Output the [x, y] coordinate of the center of the cell containing the given text.  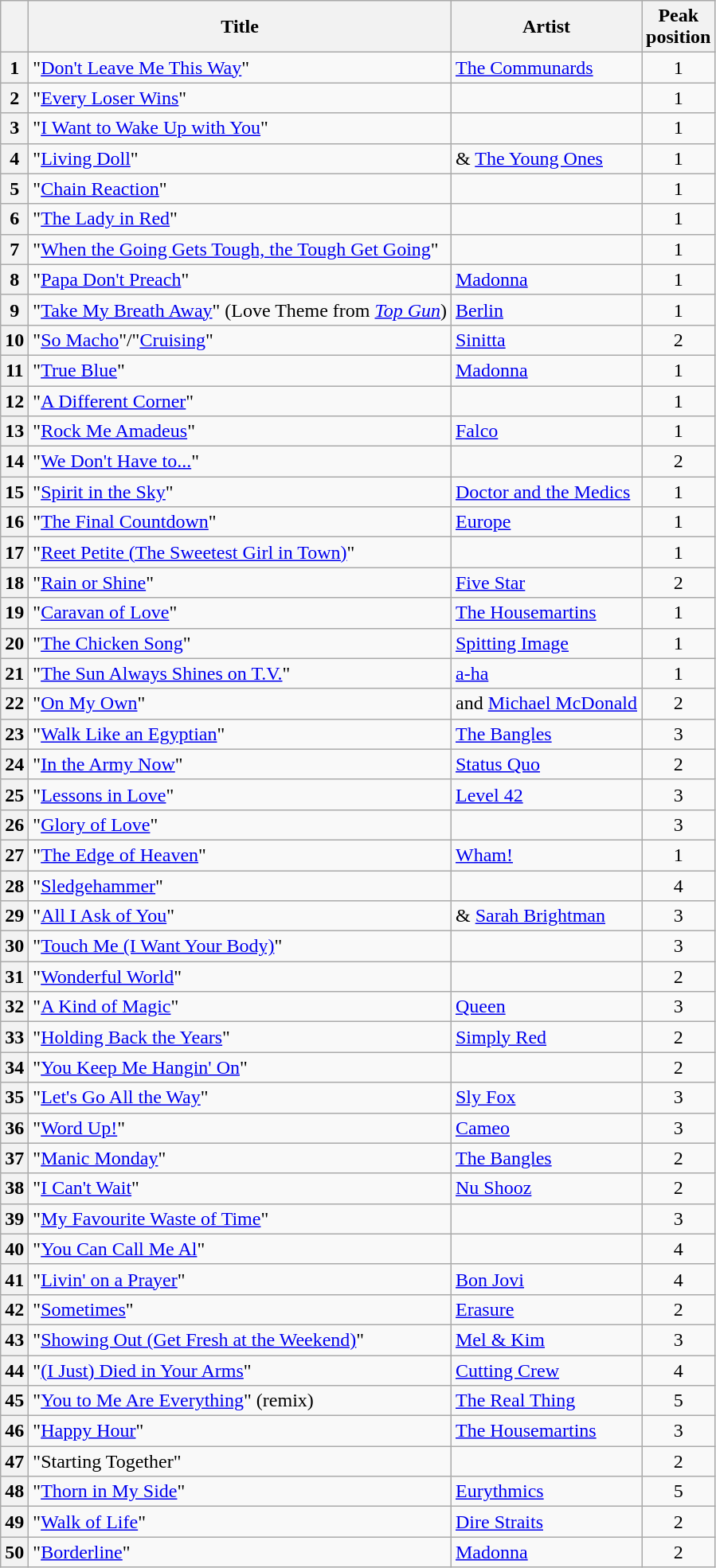
"My Favourite Waste of Time" [241, 1219]
& Sarah Brightman [546, 916]
9 [14, 310]
"You to Me Are Everything" (remix) [241, 1401]
"Lessons in Love" [241, 794]
Falco [546, 431]
"Caravan of Love" [241, 613]
"All I Ask of You" [241, 916]
11 [14, 370]
"Living Doll" [241, 158]
30 [14, 946]
"When the Going Gets Tough, the Tough Get Going" [241, 249]
20 [14, 643]
13 [14, 431]
Title [241, 27]
25 [14, 794]
42 [14, 1309]
"Spirit in the Sky" [241, 492]
Berlin [546, 310]
"On My Own" [241, 704]
Sinitta [546, 340]
34 [14, 1067]
18 [14, 583]
17 [14, 552]
"Walk Like an Egyptian" [241, 734]
35 [14, 1098]
"Let's Go All the Way" [241, 1098]
Spitting Image [546, 643]
"You Keep Me Hangin' On" [241, 1067]
"Manic Monday" [241, 1158]
29 [14, 916]
"Every Loser Wins" [241, 98]
"Take My Breath Away" (Love Theme from Top Gun) [241, 310]
12 [14, 400]
22 [14, 704]
50 [14, 1552]
"Livin' on a Prayer" [241, 1279]
"Wonderful World" [241, 977]
28 [14, 886]
41 [14, 1279]
"You Can Call Me Al" [241, 1249]
The Real Thing [546, 1401]
"I Want to Wake Up with You" [241, 128]
"The Lady in Red" [241, 219]
16 [14, 522]
"We Don't Have to..." [241, 462]
49 [14, 1522]
21 [14, 673]
"Don't Leave Me This Way" [241, 68]
39 [14, 1219]
"True Blue" [241, 370]
6 [14, 219]
and Michael McDonald [546, 704]
27 [14, 855]
Bon Jovi [546, 1279]
Eurythmics [546, 1492]
Sly Fox [546, 1098]
"(I Just) Died in Your Arms" [241, 1370]
"Sometimes" [241, 1309]
"Reet Petite (The Sweetest Girl in Town)" [241, 552]
The Communards [546, 68]
Wham! [546, 855]
26 [14, 825]
"Borderline" [241, 1552]
"Chain Reaction" [241, 189]
47 [14, 1461]
"The Final Countdown" [241, 522]
46 [14, 1431]
"The Edge of Heaven" [241, 855]
Nu Shooz [546, 1188]
"Glory of Love" [241, 825]
14 [14, 462]
& The Young Ones [546, 158]
Dire Straits [546, 1522]
Doctor and the Medics [546, 492]
43 [14, 1340]
31 [14, 977]
7 [14, 249]
Peakposition [679, 27]
"A Different Corner" [241, 400]
"In the Army Now" [241, 764]
"Walk of Life" [241, 1522]
"I Can't Wait" [241, 1188]
10 [14, 340]
15 [14, 492]
a-ha [546, 673]
Mel & Kim [546, 1340]
40 [14, 1249]
"Happy Hour" [241, 1431]
"Papa Don't Preach" [241, 279]
"Word Up!" [241, 1128]
Cutting Crew [546, 1370]
"Thorn in My Side" [241, 1492]
36 [14, 1128]
"Touch Me (I Want Your Body)" [241, 946]
"Showing Out (Get Fresh at the Weekend)" [241, 1340]
19 [14, 613]
"Sledgehammer" [241, 886]
38 [14, 1188]
24 [14, 764]
Simply Red [546, 1037]
"So Macho"/"Cruising" [241, 340]
23 [14, 734]
"Rain or Shine" [241, 583]
Europe [546, 522]
Five Star [546, 583]
"The Chicken Song" [241, 643]
37 [14, 1158]
"A Kind of Magic" [241, 1007]
44 [14, 1370]
Status Quo [546, 764]
45 [14, 1401]
32 [14, 1007]
"Starting Together" [241, 1461]
Cameo [546, 1128]
33 [14, 1037]
"Rock Me Amadeus" [241, 431]
Queen [546, 1007]
Artist [546, 27]
8 [14, 279]
Level 42 [546, 794]
"Holding Back the Years" [241, 1037]
48 [14, 1492]
Erasure [546, 1309]
"The Sun Always Shines on T.V." [241, 673]
